Pinpoint the cell where the given text exists, returning its (X, Y) midpoint coordinate. 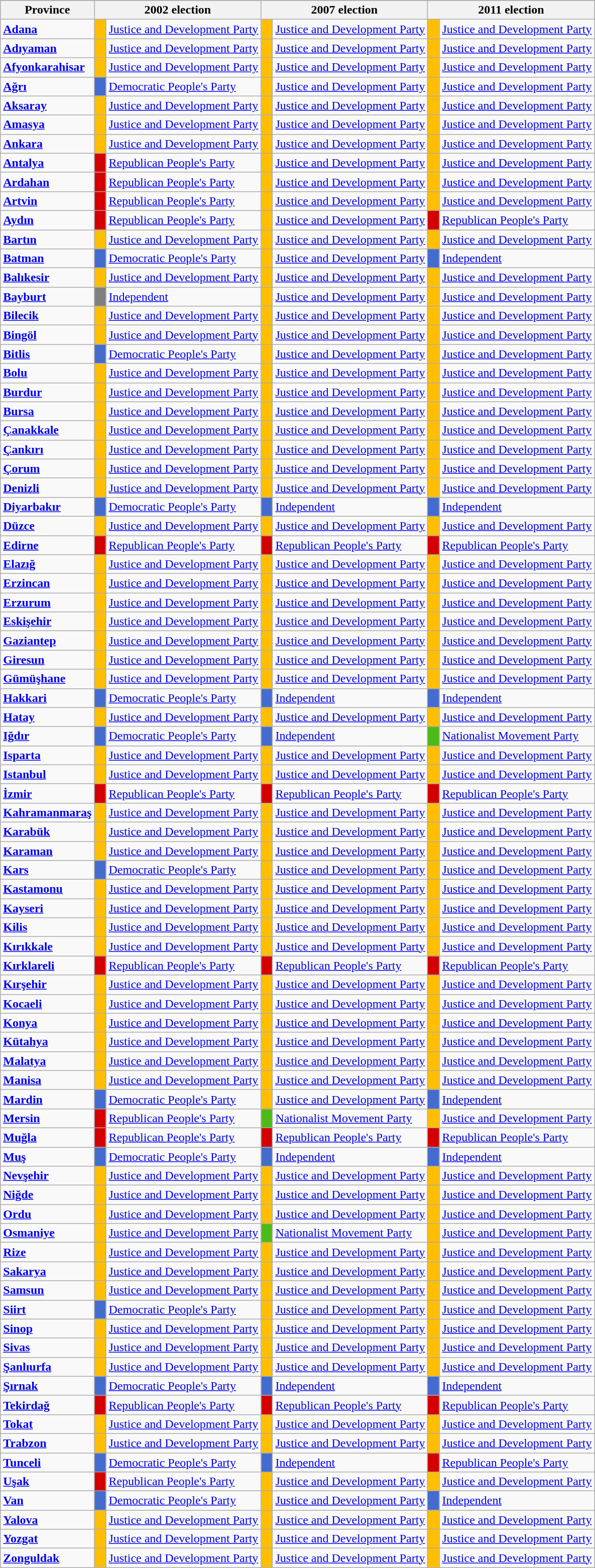
Malatya (47, 1061)
Osmaniye (47, 1233)
Kırşehir (47, 985)
Bartın (47, 239)
Balıkesir (47, 278)
Ardahan (47, 182)
Bolu (47, 373)
Düzce (47, 526)
Kilis (47, 927)
Yozgat (47, 1539)
Ankara (47, 144)
Erzincan (47, 583)
Kastamonu (47, 889)
Ordu (47, 1214)
Erzurum (47, 602)
Karabük (47, 831)
Denizli (47, 488)
Isparta (47, 755)
Artvin (47, 201)
Muş (47, 1156)
Kayseri (47, 908)
Bilecik (47, 316)
Zonguldak (47, 1558)
Çanakkale (47, 430)
Kırklareli (47, 966)
İzmir (47, 793)
Bingöl (47, 335)
Batman (47, 259)
Nevşehir (47, 1176)
Yalova (47, 1520)
Şanlıurfa (47, 1367)
Diyarbakır (47, 507)
Kırıkkale (47, 946)
Mersin (47, 1118)
Tokat (47, 1424)
Trabzon (47, 1443)
Karaman (47, 851)
Aydın (47, 220)
Şırnak (47, 1386)
Mardin (47, 1099)
Eskişehir (47, 622)
Gaziantep (47, 641)
Niğde (47, 1195)
Afyonkarahisar (47, 67)
Kocaeli (47, 1004)
Hakkari (47, 698)
Giresun (47, 660)
Sinop (47, 1329)
Antalya (47, 163)
2011 election (511, 10)
Kahramanmaraş (47, 812)
2007 election (344, 10)
2002 election (178, 10)
Siirt (47, 1309)
Burdur (47, 392)
Bursa (47, 411)
Bitlis (47, 354)
Tekirdağ (47, 1405)
Elazığ (47, 564)
Kütahya (47, 1042)
Konya (47, 1023)
Aksaray (47, 105)
Adana (47, 29)
Iğdır (47, 736)
Istanbul (47, 774)
Edirne (47, 545)
Hatay (47, 717)
Province (47, 10)
Adıyaman (47, 48)
Tunceli (47, 1463)
Çankırı (47, 449)
Van (47, 1501)
Bayburt (47, 297)
Uşak (47, 1482)
Çorum (47, 468)
Ağrı (47, 86)
Kars (47, 870)
Sivas (47, 1348)
Samsun (47, 1290)
Gümüşhane (47, 679)
Amasya (47, 125)
Sakarya (47, 1271)
Manisa (47, 1080)
Rize (47, 1252)
Muğla (47, 1137)
